Search for the cell housing the specified text and yield its [x, y] center coordinate. 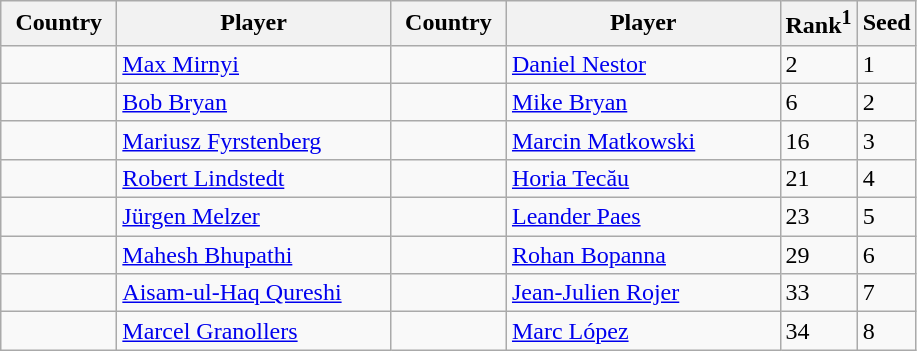
Marc López [643, 331]
1 [886, 64]
Jürgen Melzer [254, 217]
21 [818, 178]
16 [818, 140]
Leander Paes [643, 217]
8 [886, 331]
Daniel Nestor [643, 64]
Bob Bryan [254, 102]
29 [818, 255]
34 [818, 331]
Robert Lindstedt [254, 178]
Marcel Granollers [254, 331]
Max Mirnyi [254, 64]
Aisam-ul-Haq Qureshi [254, 293]
7 [886, 293]
Rank1 [818, 24]
Horia Tecău [643, 178]
Jean-Julien Rojer [643, 293]
23 [818, 217]
3 [886, 140]
4 [886, 178]
Mariusz Fyrstenberg [254, 140]
Marcin Matkowski [643, 140]
Seed [886, 24]
Mike Bryan [643, 102]
33 [818, 293]
5 [886, 217]
Rohan Bopanna [643, 255]
Mahesh Bhupathi [254, 255]
